Search for the cell housing the specified text and yield its [x, y] center coordinate. 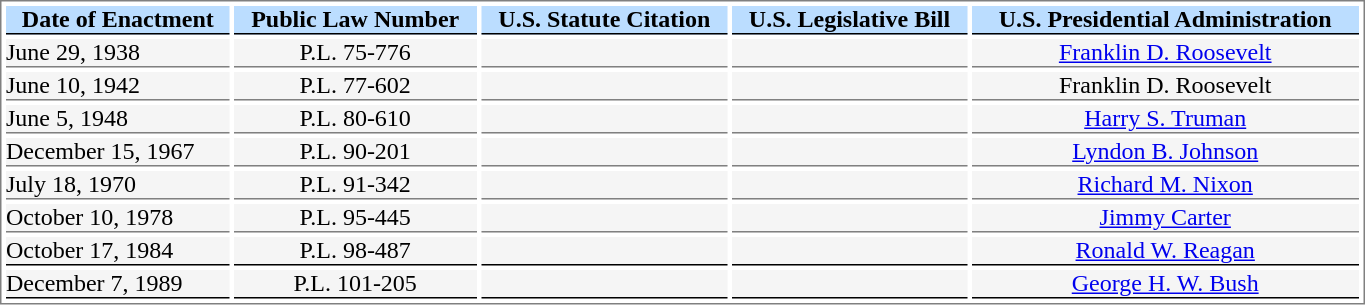
Richard M. Nixon [1165, 185]
U.S. Presidential Administration [1165, 20]
P.L. 95-445 [355, 218]
P.L. 90-201 [355, 152]
P.L. 91-342 [355, 185]
Public Law Number [355, 20]
P.L. 80-610 [355, 119]
October 17, 1984 [118, 251]
George H. W. Bush [1165, 284]
Ronald W. Reagan [1165, 251]
July 18, 1970 [118, 185]
December 7, 1989 [118, 284]
Date of Enactment [118, 20]
Lyndon B. Johnson [1165, 152]
P.L. 101-205 [355, 284]
Jimmy Carter [1165, 218]
June 10, 1942 [118, 86]
P.L. 77-602 [355, 86]
Harry S. Truman [1165, 119]
June 29, 1938 [118, 53]
U.S. Statute Citation [604, 20]
U.S. Legislative Bill [850, 20]
June 5, 1948 [118, 119]
P.L. 98-487 [355, 251]
October 10, 1978 [118, 218]
P.L. 75-776 [355, 53]
December 15, 1967 [118, 152]
